Return (X, Y) of the center of cell containing provided text 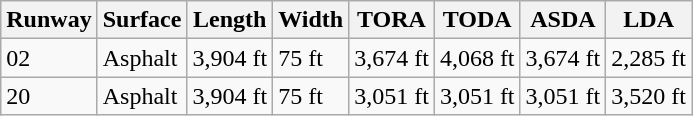
LDA (649, 20)
Surface (142, 20)
ASDA (563, 20)
TORA (392, 20)
20 (49, 96)
2,285 ft (649, 58)
4,068 ft (477, 58)
TODA (477, 20)
3,520 ft (649, 96)
Length (230, 20)
Runway (49, 20)
02 (49, 58)
Width (311, 20)
